Identify which cell holds the provided text, then report its (x, y) central coordinate. 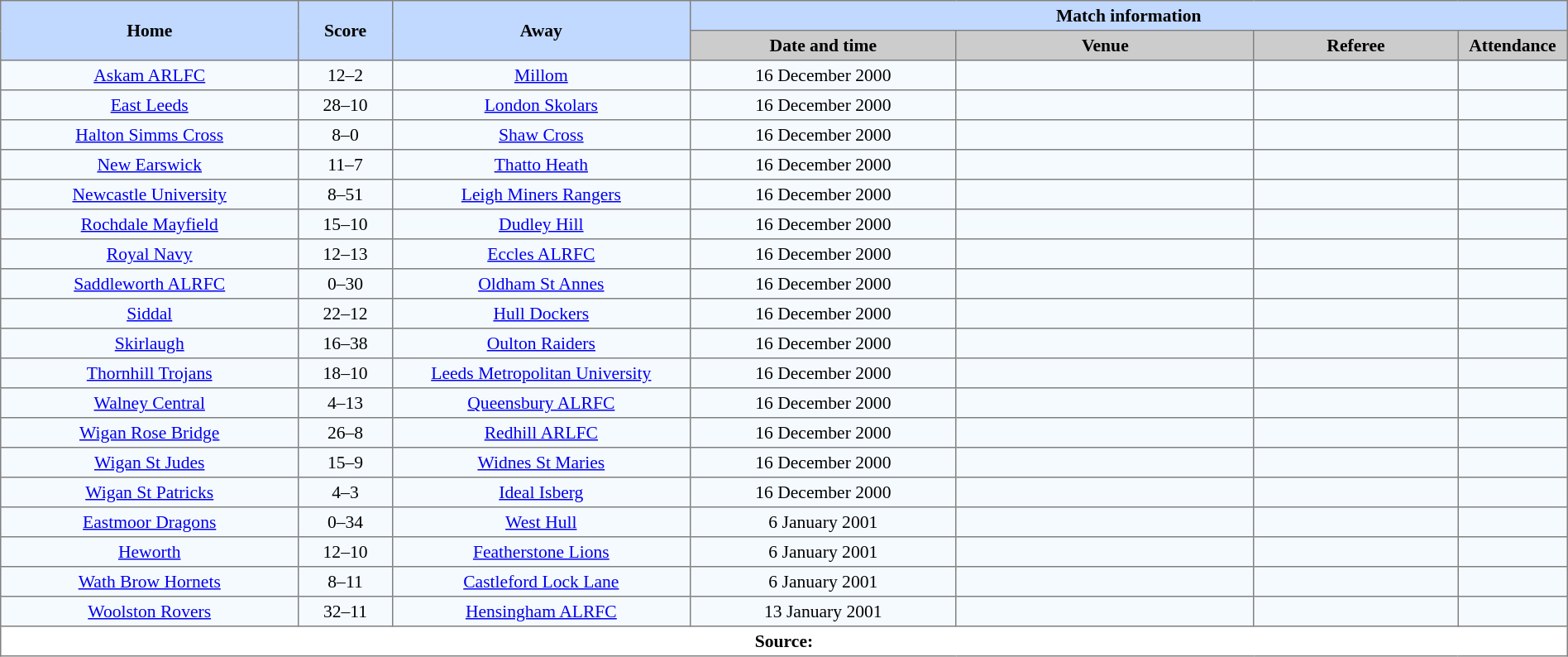
Venue (1105, 46)
Wigan St Patricks (150, 492)
15–10 (346, 224)
Hull Dockers (541, 314)
4–3 (346, 492)
Wigan St Judes (150, 463)
4–13 (346, 403)
Referee (1355, 46)
22–12 (346, 314)
Heworth (150, 552)
32–11 (346, 611)
Queensbury ALRFC (541, 403)
0–34 (346, 522)
Away (541, 31)
Redhill ARLFC (541, 433)
Widnes St Maries (541, 463)
Attendance (1513, 46)
Hensingham ALRFC (541, 611)
15–9 (346, 463)
11–7 (346, 165)
Shaw Cross (541, 135)
Wath Brow Hornets (150, 582)
Thatto Heath (541, 165)
Dudley Hill (541, 224)
Skirlaugh (150, 343)
Millom (541, 75)
Source: (784, 641)
13 January 2001 (823, 611)
12–13 (346, 254)
Eastmoor Dragons (150, 522)
Rochdale Mayfield (150, 224)
Oldham St Annes (541, 284)
0–30 (346, 284)
12–10 (346, 552)
Walney Central (150, 403)
8–11 (346, 582)
West Hull (541, 522)
16–38 (346, 343)
26–8 (346, 433)
Newcastle University (150, 194)
Leigh Miners Rangers (541, 194)
Leeds Metropolitan University (541, 373)
Wigan Rose Bridge (150, 433)
12–2 (346, 75)
Castleford Lock Lane (541, 582)
Thornhill Trojans (150, 373)
Askam ARLFC (150, 75)
Match information (1128, 16)
Featherstone Lions (541, 552)
New Earswick (150, 165)
Saddleworth ALRFC (150, 284)
Halton Simms Cross (150, 135)
Score (346, 31)
East Leeds (150, 105)
Oulton Raiders (541, 343)
Home (150, 31)
Date and time (823, 46)
Royal Navy (150, 254)
8–51 (346, 194)
Siddal (150, 314)
8–0 (346, 135)
Ideal Isberg (541, 492)
Eccles ALRFC (541, 254)
18–10 (346, 373)
28–10 (346, 105)
London Skolars (541, 105)
Woolston Rovers (150, 611)
